Capture the cell that displays the provided text and extract its (x, y) central coordinate. 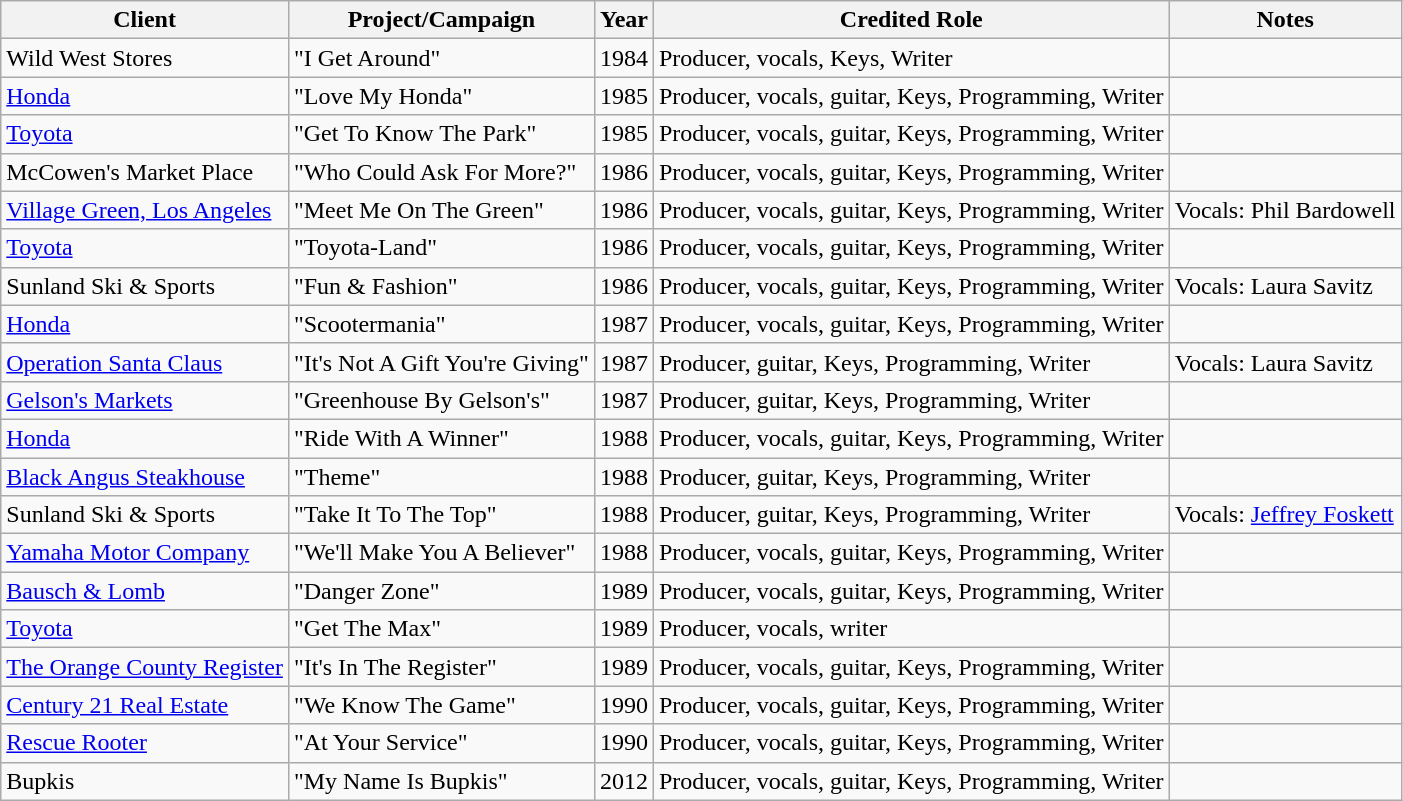
Village Green, Los Angeles (145, 210)
"My Name Is Bupkis" (441, 781)
Credited Role (911, 20)
Century 21 Real Estate (145, 705)
Yamaha Motor Company (145, 553)
1984 (624, 58)
Bausch & Lomb (145, 591)
Black Angus Steakhouse (145, 477)
Wild West Stores (145, 58)
"Take It To The Top" (441, 515)
The Orange County Register (145, 667)
"We Know The Game" (441, 705)
"Get The Max" (441, 629)
"We'll Make You A Believer" (441, 553)
"Get To Know The Park" (441, 134)
Project/Campaign (441, 20)
McCowen's Market Place (145, 172)
"Toyota-Land" (441, 248)
Gelson's Markets (145, 400)
"Fun & Fashion" (441, 286)
Vocals: Jeffrey Foskett (1285, 515)
"Danger Zone" (441, 591)
2012 (624, 781)
Notes (1285, 20)
"It's In The Register" (441, 667)
"At Your Service" (441, 743)
Rescue Rooter (145, 743)
Client (145, 20)
"Who Could Ask For More?" (441, 172)
Operation Santa Claus (145, 362)
"Scootermania" (441, 324)
Producer, vocals, writer (911, 629)
"Love My Honda" (441, 96)
"Meet Me On The Green" (441, 210)
"It's Not A Gift You're Giving" (441, 362)
Producer, vocals, Keys, Writer (911, 58)
"I Get Around" (441, 58)
Bupkis (145, 781)
"Theme" (441, 477)
"Ride With A Winner" (441, 438)
Year (624, 20)
"Greenhouse By Gelson's" (441, 400)
Vocals: Phil Bardowell (1285, 210)
